Search for the cell housing the specified text and yield its (X, Y) center coordinate. 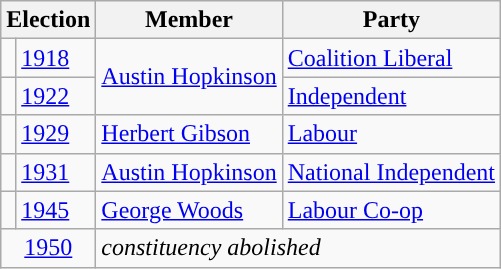
1950 (48, 248)
Party (391, 20)
Election (48, 20)
1922 (56, 96)
1945 (56, 210)
1931 (56, 172)
1929 (56, 134)
National Independent (391, 172)
Labour Co-op (391, 210)
George Woods (189, 210)
Independent (391, 96)
Labour (391, 134)
Coalition Liberal (391, 58)
1918 (56, 58)
constituency abolished (298, 248)
Herbert Gibson (189, 134)
Member (189, 20)
